Find where the given text appears and provide that cell's center as (X, Y) coordinate. 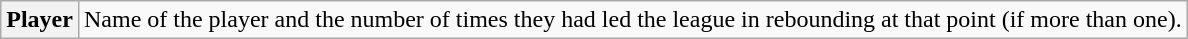
Player (40, 20)
Name of the player and the number of times they had led the league in rebounding at that point (if more than one). (632, 20)
